From the cell containing the given text, extract its center point as (x, y) coordinate. 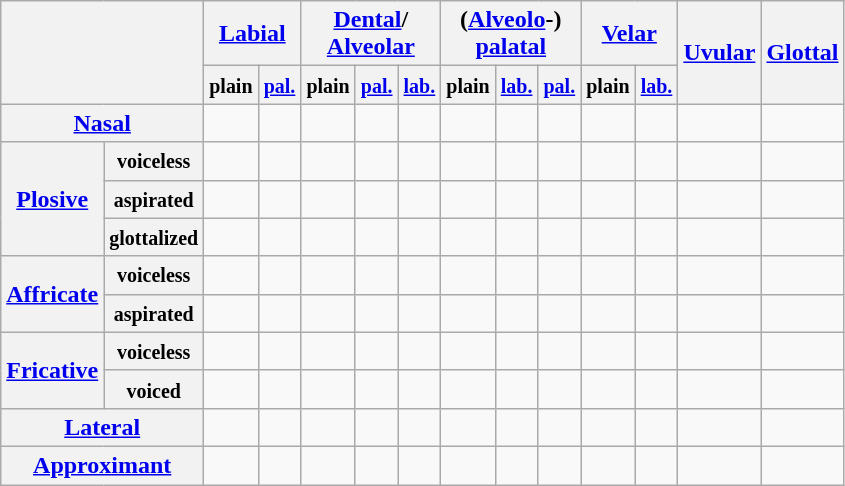
voiced (154, 389)
Labial (252, 34)
Plosive (52, 199)
Approximant (102, 465)
Uvular (720, 52)
Dental/Alveolar (371, 34)
(Alveolo-)palatal (511, 34)
Fricative (52, 370)
glottalized (154, 237)
Velar (630, 34)
Lateral (102, 427)
Affricate (52, 294)
Nasal (102, 123)
Glottal (802, 52)
